Provide the [X, Y] coordinate of the cell's center where the given text is located.  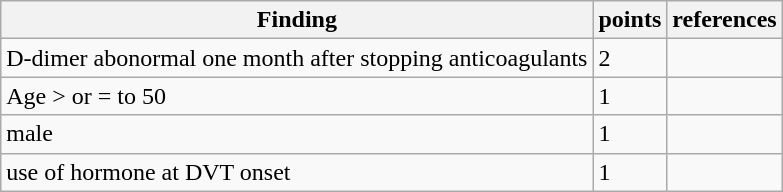
D-dimer abonormal one month after stopping anticoagulants [297, 58]
use of hormone at DVT onset [297, 172]
Finding [297, 20]
male [297, 134]
references [724, 20]
Age > or = to 50 [297, 96]
points [630, 20]
2 [630, 58]
